Capture the cell that displays the provided text and extract its [X, Y] central coordinate. 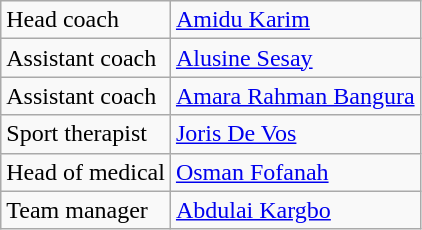
Alusine Sesay [295, 58]
Osman Fofanah [295, 172]
Team manager [86, 210]
Head of medical [86, 172]
Amara Rahman Bangura [295, 96]
Amidu Karim [295, 20]
Joris De Vos [295, 134]
Sport therapist [86, 134]
Head coach [86, 20]
Abdulai Kargbo [295, 210]
